Find where the given text appears and provide that cell's center as (x, y) coordinate. 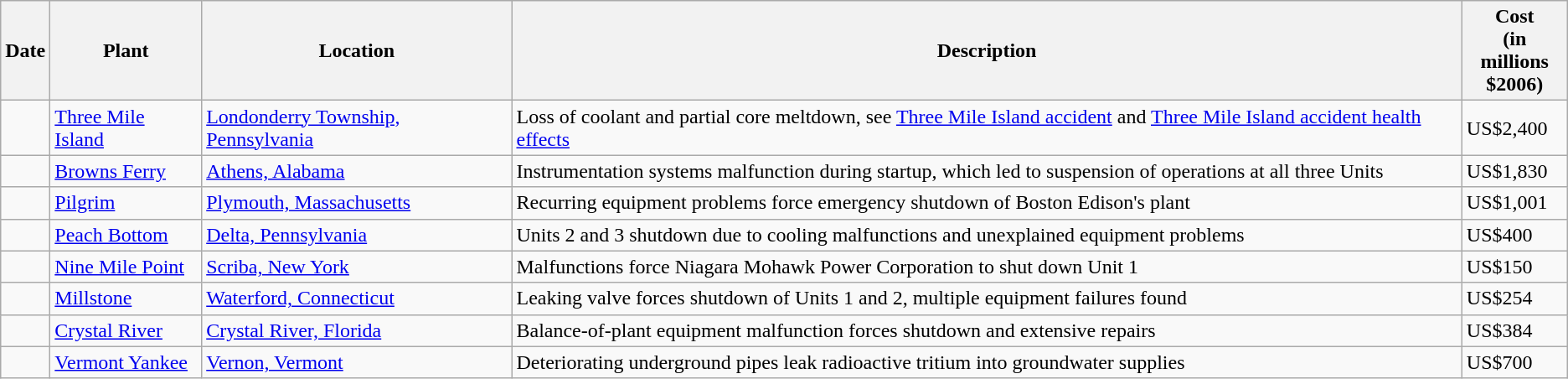
Recurring equipment problems force emergency shutdown of Boston Edison's plant (987, 203)
US$2,400 (1514, 127)
Vermont Yankee (126, 362)
US$254 (1514, 299)
Athens, Alabama (357, 171)
Nine Mile Point (126, 267)
Balance-of-plant equipment malfunction forces shutdown and extensive repairs (987, 330)
Pilgrim (126, 203)
Browns Ferry (126, 171)
Delta, Pennsylvania (357, 235)
Peach Bottom (126, 235)
Cost (in millions $2006) (1514, 50)
Loss of coolant and partial core meltdown, see Three Mile Island accident and Three Mile Island accident health effects (987, 127)
Scriba, New York (357, 267)
Location (357, 50)
US$1,001 (1514, 203)
US$150 (1514, 267)
US$384 (1514, 330)
Date (25, 50)
Leaking valve forces shutdown of Units 1 and 2, multiple equipment failures found (987, 299)
Malfunctions force Niagara Mohawk Power Corporation to shut down Unit 1 (987, 267)
US$1,830 (1514, 171)
Vernon, Vermont (357, 362)
Millstone (126, 299)
Waterford, Connecticut (357, 299)
Plymouth, Massachusetts (357, 203)
Instrumentation systems malfunction during startup, which led to suspension of operations at all three Units (987, 171)
Plant (126, 50)
Londonderry Township, Pennsylvania (357, 127)
Units 2 and 3 shutdown due to cooling malfunctions and unexplained equipment problems (987, 235)
Three Mile Island (126, 127)
Crystal River, Florida (357, 330)
Description (987, 50)
Deteriorating underground pipes leak radioactive tritium into groundwater supplies (987, 362)
Crystal River (126, 330)
US$700 (1514, 362)
US$400 (1514, 235)
